Output the [x, y] coordinate of the center of the cell containing the given text.  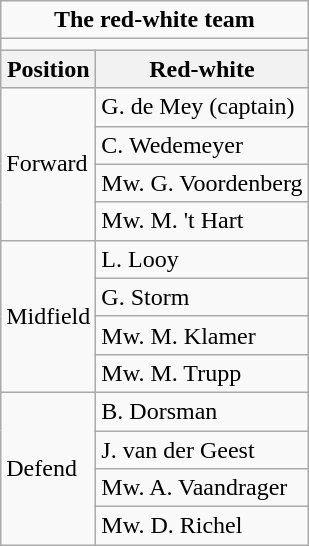
Mw. M. Klamer [202, 335]
Mw. A. Vaandrager [202, 488]
Mw. G. Voordenberg [202, 183]
Mw. D. Richel [202, 526]
Midfield [48, 316]
G. de Mey (captain) [202, 107]
Position [48, 69]
J. van der Geest [202, 449]
Mw. M. 't Hart [202, 221]
C. Wedemeyer [202, 145]
Mw. M. Trupp [202, 373]
G. Storm [202, 297]
Red-white [202, 69]
Defend [48, 468]
The red-white team [154, 20]
L. Looy [202, 259]
B. Dorsman [202, 411]
Forward [48, 164]
